Provide the (X, Y) coordinate of the cell's center where the given text is located.  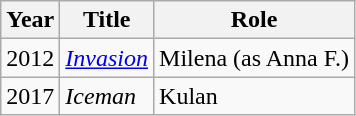
2012 (30, 58)
Role (254, 20)
Kulan (254, 96)
Iceman (107, 96)
Milena (as Anna F.) (254, 58)
Year (30, 20)
Title (107, 20)
Invasion (107, 58)
2017 (30, 96)
